Return the [X, Y] coordinate for the center point of the cell that contains the specified text.  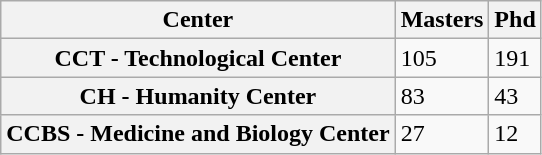
Phd [515, 20]
CCBS - Medicine and Biology Center [198, 134]
83 [442, 96]
CCT - Technological Center [198, 58]
CH - Humanity Center [198, 96]
12 [515, 134]
191 [515, 58]
Center [198, 20]
Masters [442, 20]
43 [515, 96]
105 [442, 58]
27 [442, 134]
